Scan for the cell matching the given text and deliver its [X, Y] coordinate at center. 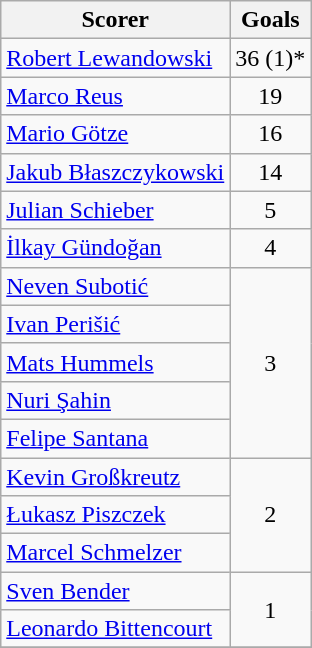
19 [270, 96]
Julian Schieber [116, 210]
3 [270, 362]
16 [270, 134]
Mats Hummels [116, 362]
Robert Lewandowski [116, 58]
5 [270, 210]
Goals [270, 20]
36 (1)* [270, 58]
Kevin Großkreutz [116, 477]
İlkay Gündoğan [116, 248]
Sven Bender [116, 591]
2 [270, 515]
14 [270, 172]
4 [270, 248]
Marco Reus [116, 96]
Scorer [116, 20]
Ivan Perišić [116, 324]
Łukasz Piszczek [116, 515]
Nuri Şahin [116, 400]
Marcel Schmelzer [116, 553]
1 [270, 610]
Jakub Błaszczykowski [116, 172]
Leonardo Bittencourt [116, 629]
Felipe Santana [116, 438]
Neven Subotić [116, 286]
Mario Götze [116, 134]
